Determine the (x, y) coordinate at the center of the cell enclosing the given text.  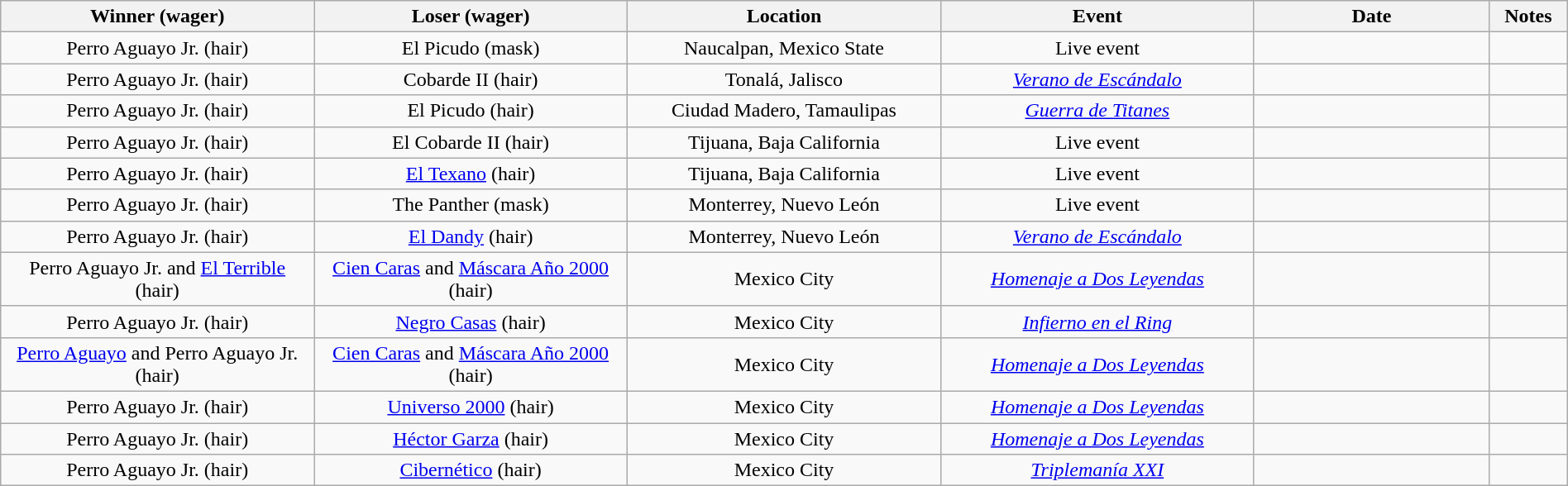
El Dandy (hair) (471, 236)
Ciudad Madero, Tamaulipas (784, 111)
The Panther (mask) (471, 205)
Loser (wager) (471, 17)
Universo 2000 (hair) (471, 407)
Triplemanía XXI (1097, 470)
El Picudo (mask) (471, 48)
Infierno en el Ring (1097, 322)
Location (784, 17)
El Cobarde II (hair) (471, 142)
Winner (wager) (157, 17)
Notes (1528, 17)
Cibernético (hair) (471, 470)
Perro Aguayo and Perro Aguayo Jr. (hair) (157, 364)
El Texano (hair) (471, 174)
Cobarde II (hair) (471, 79)
Event (1097, 17)
El Picudo (hair) (471, 111)
Date (1371, 17)
Perro Aguayo Jr. and El Terrible (hair) (157, 279)
Héctor Garza (hair) (471, 439)
Tonalá, Jalisco (784, 79)
Guerra de Titanes (1097, 111)
Negro Casas (hair) (471, 322)
Naucalpan, Mexico State (784, 48)
